Return (X, Y) of the center of cell containing provided text 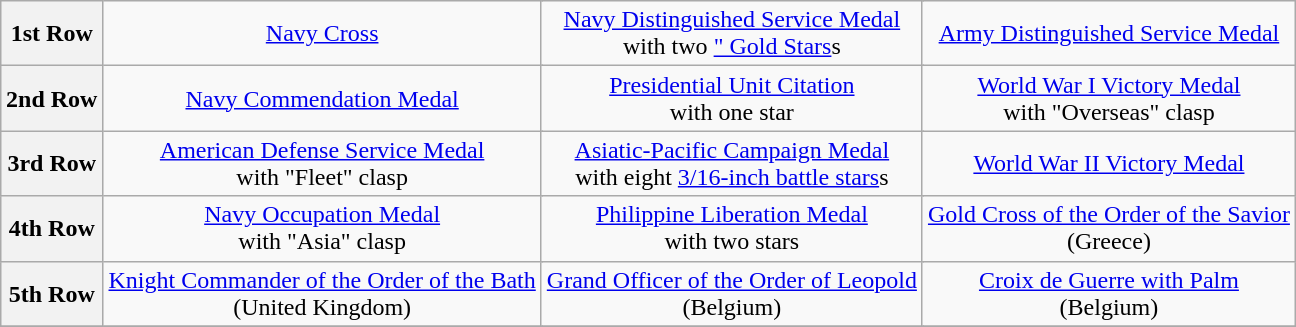
World War II Victory Medal (1108, 164)
Navy Cross (322, 34)
Grand Officer of the Order of Leopold(Belgium) (732, 294)
Navy Occupation Medalwith "Asia" clasp (322, 228)
2nd Row (52, 98)
Presidential Unit Citation with one star (732, 98)
Gold Cross of the Order of the Savior(Greece) (1108, 228)
4th Row (52, 228)
Navy Commendation Medal (322, 98)
World War I Victory Medalwith "Overseas" clasp (1108, 98)
Asiatic-Pacific Campaign Medalwith eight 3/16-inch battle starss (732, 164)
3rd Row (52, 164)
American Defense Service Medalwith "Fleet" clasp (322, 164)
Knight Commander of the Order of the Bath(United Kingdom) (322, 294)
Army Distinguished Service Medal (1108, 34)
5th Row (52, 294)
1st Row (52, 34)
Navy Distinguished Service Medal with two " Gold Starss (732, 34)
Philippine Liberation Medal with two stars (732, 228)
Croix de Guerre with Palm(Belgium) (1108, 294)
